Find where the given text appears and provide that cell's center as [x, y] coordinate. 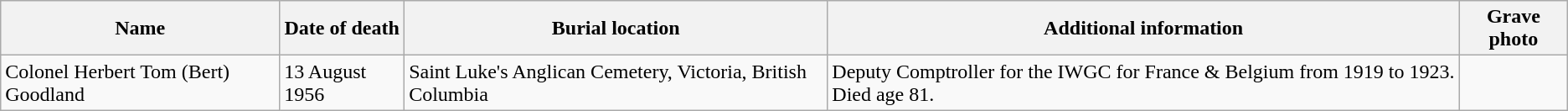
Colonel Herbert Tom (Bert) Goodland [141, 82]
Saint Luke's Anglican Cemetery, Victoria, British Columbia [616, 82]
Date of death [342, 29]
Deputy Comptroller for the IWGC for France & Belgium from 1919 to 1923. Died age 81. [1144, 82]
Grave photo [1513, 29]
13 August 1956 [342, 82]
Burial location [616, 29]
Name [141, 29]
Additional information [1144, 29]
